From the cell containing the given text, extract its center point as (X, Y) coordinate. 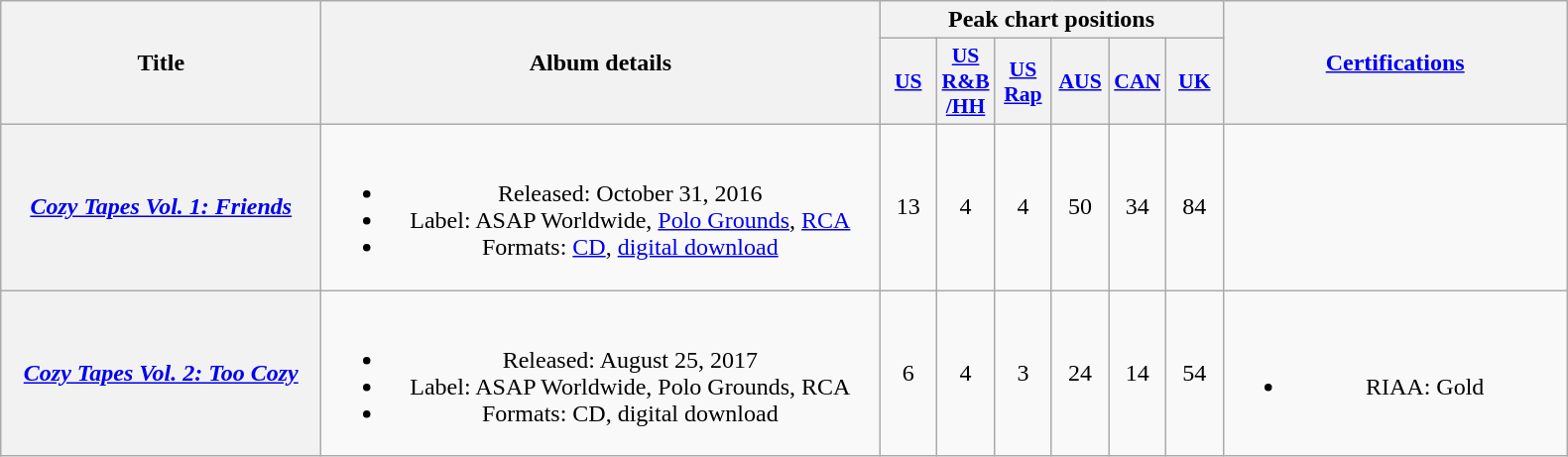
AUS (1080, 81)
84 (1195, 206)
Cozy Tapes Vol. 2: Too Cozy (161, 373)
RIAA: Gold (1394, 373)
US Rap (1024, 81)
Peak chart positions (1051, 20)
3 (1024, 373)
Title (161, 63)
CAN (1138, 81)
Released: August 25, 2017Label: ASAP Worldwide, Polo Grounds, RCAFormats: CD, digital download (601, 373)
50 (1080, 206)
Certifications (1394, 63)
UK (1195, 81)
US (908, 81)
14 (1138, 373)
34 (1138, 206)
6 (908, 373)
Released: October 31, 2016Label: ASAP Worldwide, Polo Grounds, RCAFormats: CD, digital download (601, 206)
US R&B/HH (966, 81)
Cozy Tapes Vol. 1: Friends (161, 206)
54 (1195, 373)
Album details (601, 63)
24 (1080, 373)
13 (908, 206)
